Capture the cell that displays the provided text and extract its [x, y] central coordinate. 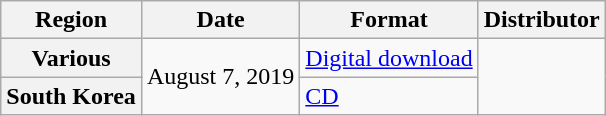
Digital download [389, 58]
Region [72, 20]
South Korea [72, 96]
Various [72, 58]
August 7, 2019 [220, 77]
Format [389, 20]
CD [389, 96]
Date [220, 20]
Distributor [542, 20]
